Output the [x, y] coordinate of the center of the cell containing the given text.  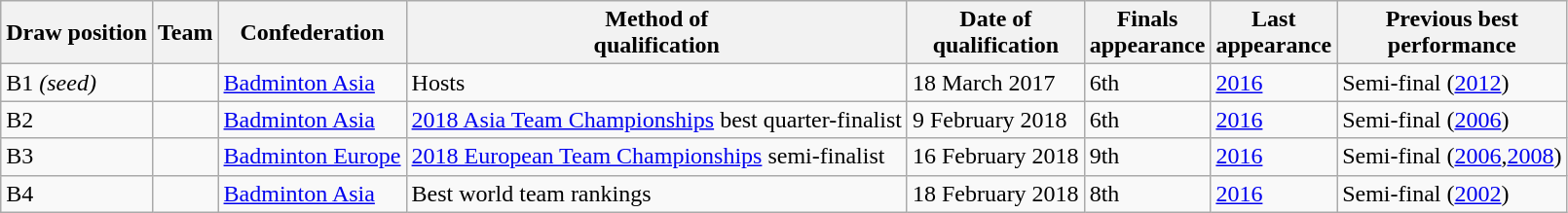
Best world team rankings [656, 194]
16 February 2018 [995, 157]
Finalsappearance [1147, 33]
B4 [77, 194]
B2 [77, 120]
B1 (seed) [77, 83]
Lastappearance [1274, 33]
Previous bestperformance [1452, 33]
Semi-final (2002) [1452, 194]
2018 Asia Team Championships best quarter-finalist [656, 120]
9th [1147, 157]
Date ofqualification [995, 33]
Method ofqualification [656, 33]
Draw position [77, 33]
Confederation [312, 33]
18 March 2017 [995, 83]
Semi-final (2012) [1452, 83]
Team [185, 33]
Badminton Europe [312, 157]
2018 European Team Championships semi-finalist [656, 157]
8th [1147, 194]
9 February 2018 [995, 120]
Semi-final (2006,2008) [1452, 157]
Hosts [656, 83]
18 February 2018 [995, 194]
B3 [77, 157]
Semi-final (2006) [1452, 120]
